From the cell containing the given text, extract its center point as (x, y) coordinate. 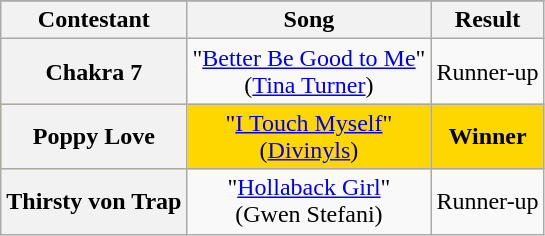
"Better Be Good to Me"(Tina Turner) (309, 72)
"Hollaback Girl"(Gwen Stefani) (309, 202)
Song (309, 20)
Contestant (94, 20)
Winner (488, 136)
Thirsty von Trap (94, 202)
Poppy Love (94, 136)
Chakra 7 (94, 72)
Result (488, 20)
"I Touch Myself"(Divinyls) (309, 136)
